Detect which cell encompasses the target text, then output its [X, Y] center coordinate. 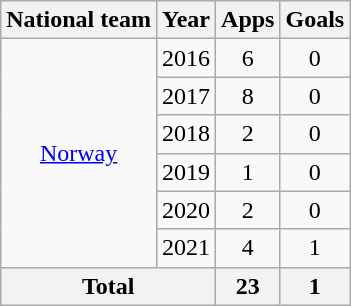
2019 [186, 172]
8 [248, 96]
2016 [186, 58]
2017 [186, 96]
4 [248, 248]
Apps [248, 20]
2020 [186, 210]
2021 [186, 248]
Goals [315, 20]
6 [248, 58]
23 [248, 286]
Total [108, 286]
Year [186, 20]
2018 [186, 134]
National team [79, 20]
Norway [79, 153]
